Scan for the cell matching the given text and deliver its [x, y] coordinate at center. 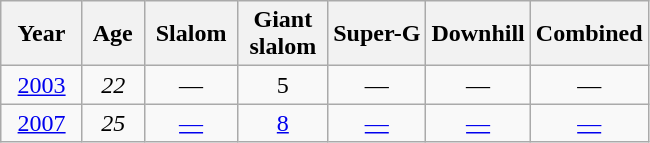
5 [283, 85]
2007 [42, 123]
Super-G [377, 34]
8 [283, 123]
2003 [42, 85]
Giant slalom [283, 34]
Downhill [478, 34]
22 [113, 85]
Combined [589, 34]
Age [113, 34]
Slalom [191, 34]
Year [42, 34]
25 [113, 123]
